Return the [X, Y] coordinate for the center point of the cell that contains the specified text.  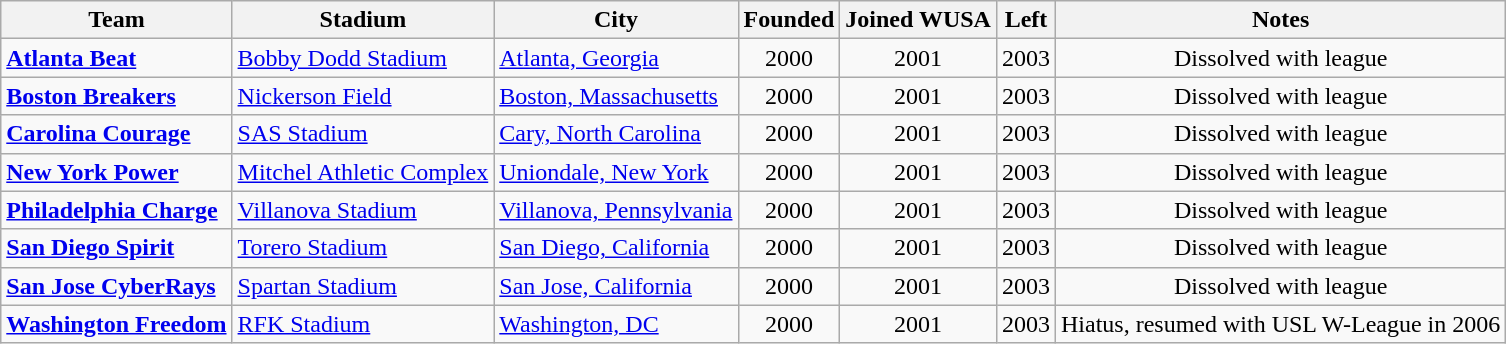
Spartan Stadium [363, 286]
City [616, 20]
Carolina Courage [116, 134]
San Diego Spirit [116, 248]
San Jose, California [616, 286]
San Diego, California [616, 248]
RFK Stadium [363, 324]
Cary, North Carolina [616, 134]
Team [116, 20]
Villanova Stadium [363, 210]
Washington Freedom [116, 324]
Atlanta Beat [116, 58]
SAS Stadium [363, 134]
Joined WUSA [918, 20]
Uniondale, New York [616, 172]
New York Power [116, 172]
Boston, Massachusetts [616, 96]
Left [1026, 20]
Hiatus, resumed with USL W-League in 2006 [1280, 324]
Torero Stadium [363, 248]
Bobby Dodd Stadium [363, 58]
Mitchel Athletic Complex [363, 172]
Atlanta, Georgia [616, 58]
Nickerson Field [363, 96]
Washington, DC [616, 324]
Boston Breakers [116, 96]
San Jose CyberRays [116, 286]
Villanova, Pennsylvania [616, 210]
Founded [789, 20]
Notes [1280, 20]
Philadelphia Charge [116, 210]
Stadium [363, 20]
